Locate the cell with the specified text and output its (X, Y) center coordinate. 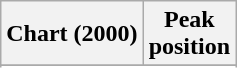
Chart (2000) (72, 34)
Peak position (189, 34)
